Determine the (X, Y) coordinate at the center of the cell enclosing the given text.  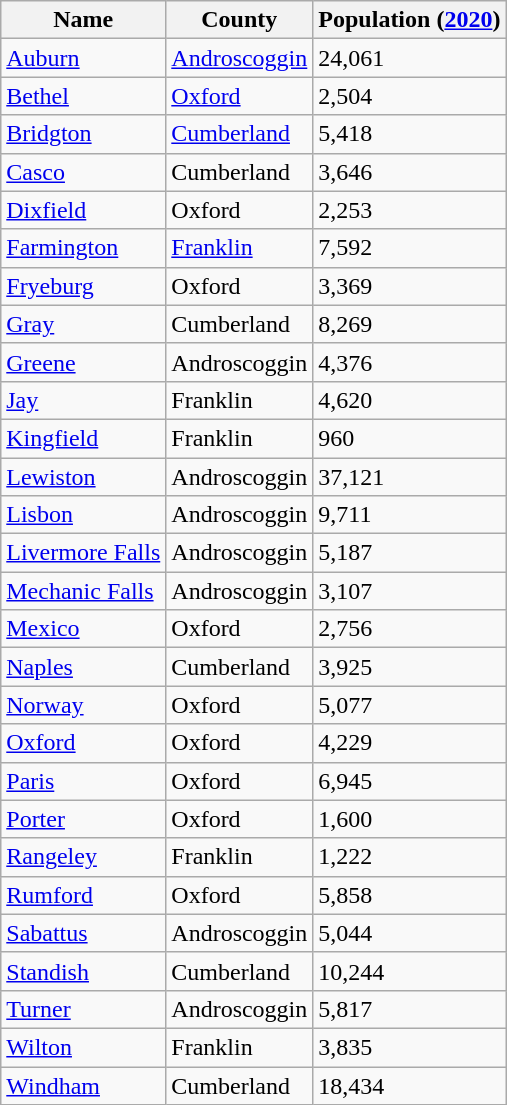
37,121 (410, 477)
Paris (84, 781)
Name (84, 20)
Standish (84, 971)
Kingfield (84, 438)
2,504 (410, 96)
Lisbon (84, 515)
Farmington (84, 248)
960 (410, 438)
Dixfield (84, 210)
Turner (84, 1009)
Windham (84, 1085)
4,620 (410, 400)
Wilton (84, 1047)
Bethel (84, 96)
3,925 (410, 667)
9,711 (410, 515)
2,253 (410, 210)
Greene (84, 362)
Mechanic Falls (84, 591)
Auburn (84, 58)
Naples (84, 667)
8,269 (410, 324)
7,592 (410, 248)
4,229 (410, 743)
Livermore Falls (84, 553)
Population (2020) (410, 20)
3,646 (410, 172)
Jay (84, 400)
1,600 (410, 819)
Casco (84, 172)
3,835 (410, 1047)
Rumford (84, 895)
5,817 (410, 1009)
10,244 (410, 971)
18,434 (410, 1085)
Gray (84, 324)
Bridgton (84, 134)
3,369 (410, 286)
Fryeburg (84, 286)
Rangeley (84, 857)
Norway (84, 705)
5,077 (410, 705)
County (240, 20)
2,756 (410, 629)
5,858 (410, 895)
Sabattus (84, 933)
Lewiston (84, 477)
Porter (84, 819)
5,044 (410, 933)
5,187 (410, 553)
24,061 (410, 58)
1,222 (410, 857)
3,107 (410, 591)
6,945 (410, 781)
5,418 (410, 134)
Mexico (84, 629)
4,376 (410, 362)
